Scan for the cell matching the given text and deliver its [x, y] coordinate at center. 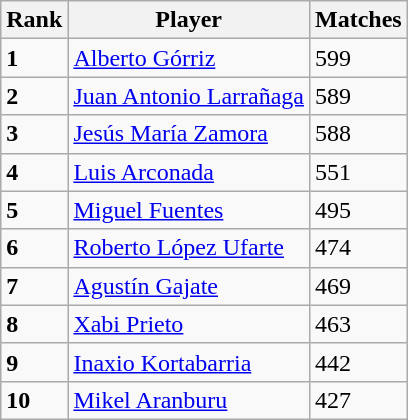
Miguel Fuentes [189, 210]
5 [34, 210]
495 [359, 210]
1 [34, 58]
Rank [34, 20]
4 [34, 172]
589 [359, 96]
588 [359, 134]
Matches [359, 20]
469 [359, 286]
10 [34, 400]
463 [359, 324]
427 [359, 400]
599 [359, 58]
3 [34, 134]
8 [34, 324]
Jesús María Zamora [189, 134]
Roberto López Ufarte [189, 248]
Luis Arconada [189, 172]
6 [34, 248]
474 [359, 248]
Player [189, 20]
Alberto Górriz [189, 58]
Inaxio Kortabarria [189, 362]
Mikel Aranburu [189, 400]
7 [34, 286]
Juan Antonio Larrañaga [189, 96]
551 [359, 172]
Xabi Prieto [189, 324]
9 [34, 362]
2 [34, 96]
Agustín Gajate [189, 286]
442 [359, 362]
